Locate the cell with the specified text and output its [x, y] center coordinate. 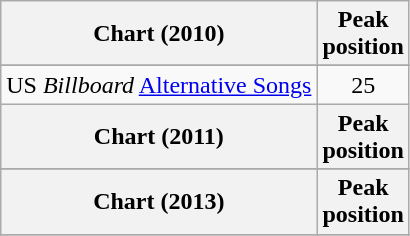
Chart (2013) [159, 202]
Chart (2011) [159, 136]
US Billboard Alternative Songs [159, 85]
Peak position [363, 34]
25 [363, 85]
Chart (2010) [159, 34]
